Detect which cell encompasses the target text, then output its [X, Y] center coordinate. 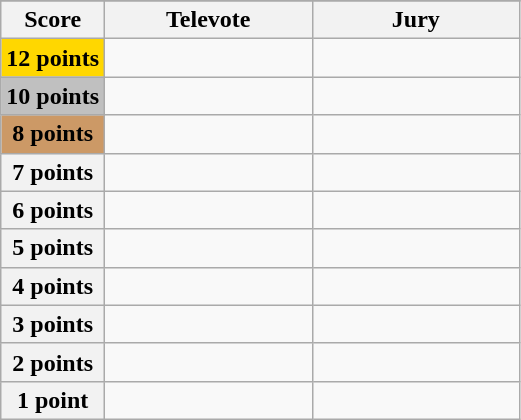
2 points [53, 362]
8 points [53, 134]
3 points [53, 324]
4 points [53, 286]
7 points [53, 172]
10 points [53, 96]
6 points [53, 210]
1 point [53, 400]
Jury [416, 20]
5 points [53, 248]
Televote [209, 20]
Score [53, 20]
12 points [53, 58]
